Identify which cell holds the provided text, then report its (x, y) central coordinate. 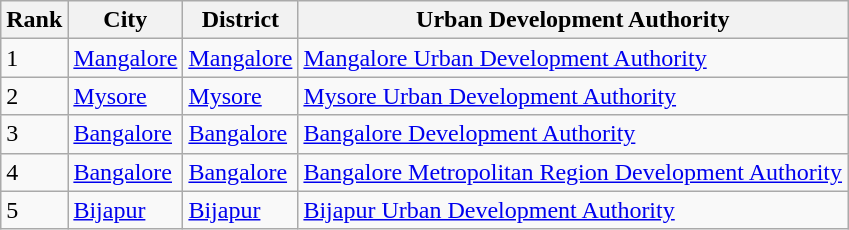
3 (34, 134)
Mysore Urban Development Authority (573, 96)
Urban Development Authority (573, 20)
Bijapur Urban Development Authority (573, 210)
District (240, 20)
1 (34, 58)
Rank (34, 20)
4 (34, 172)
5 (34, 210)
Bangalore Metropolitan Region Development Authority (573, 172)
2 (34, 96)
Mangalore Urban Development Authority (573, 58)
City (126, 20)
Bangalore Development Authority (573, 134)
